From the cell containing the given text, extract its center point as (x, y) coordinate. 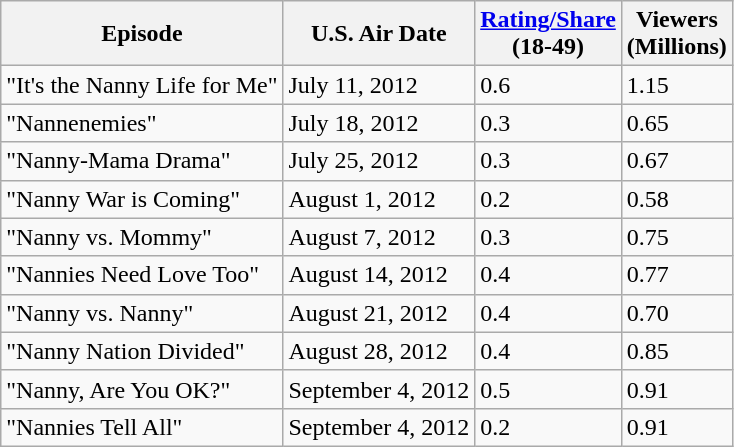
0.6 (548, 85)
0.70 (676, 313)
"Nanny vs. Nanny" (142, 313)
August 14, 2012 (379, 275)
August 7, 2012 (379, 237)
"Nannenemies" (142, 123)
0.65 (676, 123)
"Nannies Tell All" (142, 427)
Episode (142, 34)
"Nanny War is Coming" (142, 199)
0.58 (676, 199)
"Nanny, Are You OK?" (142, 389)
0.75 (676, 237)
"It's the Nanny Life for Me" (142, 85)
July 18, 2012 (379, 123)
0.5 (548, 389)
"Nannies Need Love Too" (142, 275)
0.67 (676, 161)
August 1, 2012 (379, 199)
0.77 (676, 275)
"Nanny-Mama Drama" (142, 161)
0.85 (676, 351)
1.15 (676, 85)
July 25, 2012 (379, 161)
Viewers(Millions) (676, 34)
Rating/Share(18-49) (548, 34)
"Nanny vs. Mommy" (142, 237)
"Nanny Nation Divided" (142, 351)
July 11, 2012 (379, 85)
August 28, 2012 (379, 351)
August 21, 2012 (379, 313)
U.S. Air Date (379, 34)
